Find where the given text appears and provide that cell's center as (X, Y) coordinate. 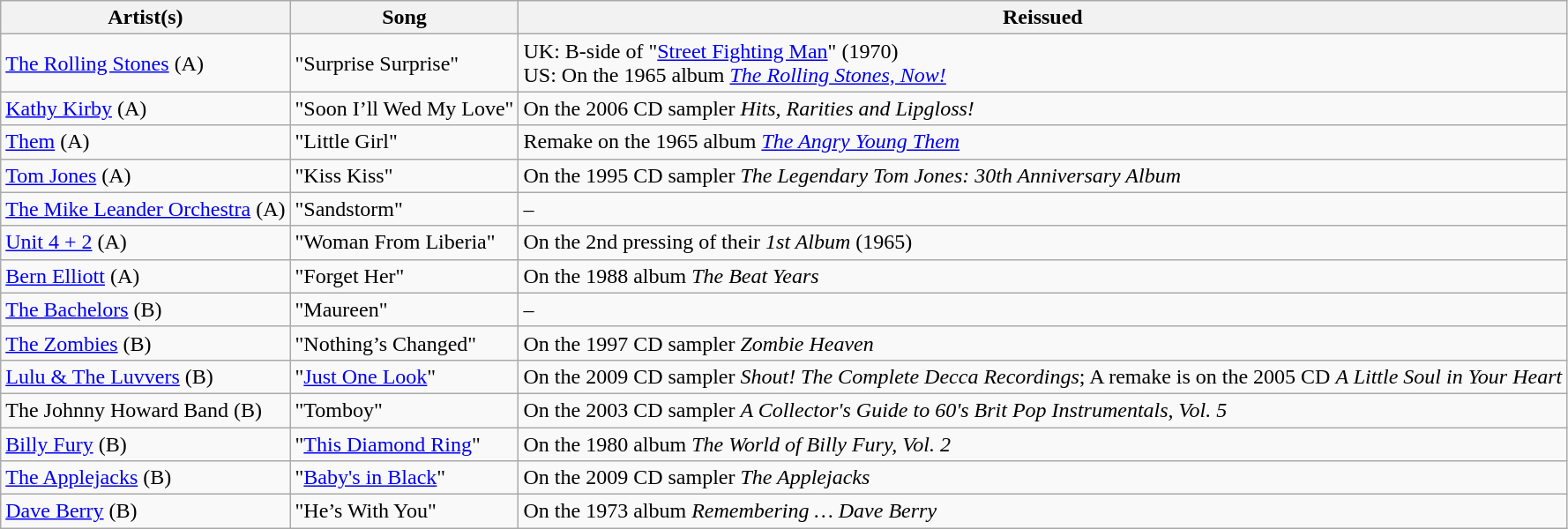
On the 1973 album Remembering … Dave Berry (1042, 511)
"Forget Her" (404, 276)
On the 2003 CD sampler A Collector's Guide to 60's Brit Pop Instrumentals, Vol. 5 (1042, 410)
The Zombies (B) (146, 343)
Lulu & The Luvvers (B) (146, 376)
Them (A) (146, 142)
On the 2nd pressing of their 1st Album (1965) (1042, 242)
The Bachelors (B) (146, 309)
On the 1997 CD sampler Zombie Heaven (1042, 343)
"Tomboy" (404, 410)
Song (404, 18)
"This Diamond Ring" (404, 443)
"Sandstorm" (404, 209)
The Rolling Stones (A) (146, 63)
"Little Girl" (404, 142)
"Surprise Surprise" (404, 63)
On the 2009 CD sampler The Applejacks (1042, 478)
On the 1995 CD sampler The Legendary Tom Jones: 30th Anniversary Album (1042, 175)
Kathy Kirby (A) (146, 108)
Artist(s) (146, 18)
"Woman From Liberia" (404, 242)
UK: B-side of "Street Fighting Man" (1970)US: On the 1965 album The Rolling Stones, Now! (1042, 63)
The Mike Leander Orchestra (A) (146, 209)
On the 2006 CD sampler Hits, Rarities and Lipgloss! (1042, 108)
"Nothing’s Changed" (404, 343)
"He’s With You" (404, 511)
Remake on the 1965 album The Angry Young Them (1042, 142)
On the 2009 CD sampler Shout! The Complete Decca Recordings; A remake is on the 2005 CD A Little Soul in Your Heart (1042, 376)
The Johnny Howard Band (B) (146, 410)
Reissued (1042, 18)
On the 1980 album The World of Billy Fury, Vol. 2 (1042, 443)
"Soon I’ll Wed My Love" (404, 108)
Unit 4 + 2 (A) (146, 242)
"Maureen" (404, 309)
"Just One Look" (404, 376)
"Kiss Kiss" (404, 175)
Bern Elliott (A) (146, 276)
On the 1988 album The Beat Years (1042, 276)
Tom Jones (A) (146, 175)
The Applejacks (B) (146, 478)
Dave Berry (B) (146, 511)
Billy Fury (B) (146, 443)
"Baby's in Black" (404, 478)
